Return the (X, Y) coordinate for the center point of the cell that contains the specified text.  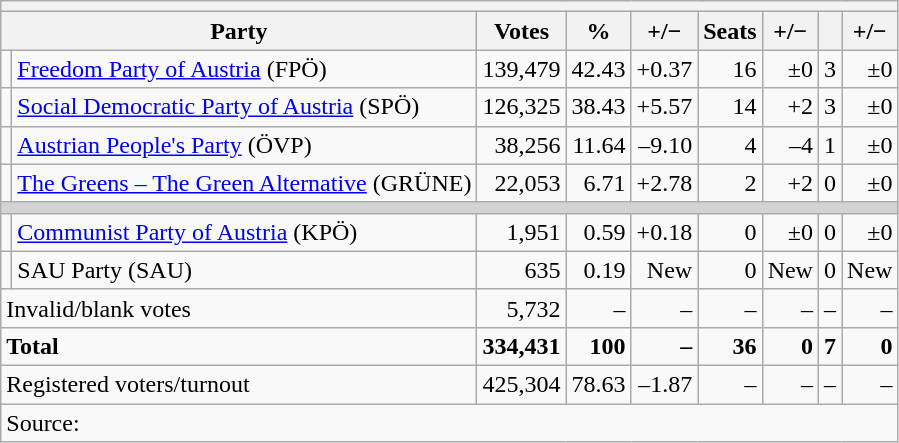
Austrian People's Party (ÖVP) (244, 145)
Total (239, 346)
–1.87 (664, 384)
334,431 (522, 346)
–4 (790, 145)
5,732 (522, 308)
635 (522, 270)
0.19 (598, 270)
0.59 (598, 232)
The Greens – The Green Alternative (GRÜNE) (244, 183)
Registered voters/turnout (239, 384)
38,256 (522, 145)
Party (239, 31)
+5.57 (664, 107)
126,325 (522, 107)
4 (730, 145)
78.63 (598, 384)
6.71 (598, 183)
7 (830, 346)
SAU Party (SAU) (244, 270)
42.43 (598, 69)
16 (730, 69)
+0.18 (664, 232)
22,053 (522, 183)
Invalid/blank votes (239, 308)
1 (830, 145)
Source: (450, 423)
36 (730, 346)
38.43 (598, 107)
% (598, 31)
Freedom Party of Austria (FPÖ) (244, 69)
–9.10 (664, 145)
139,479 (522, 69)
+0.37 (664, 69)
11.64 (598, 145)
Votes (522, 31)
Communist Party of Austria (KPÖ) (244, 232)
425,304 (522, 384)
+2.78 (664, 183)
1,951 (522, 232)
Seats (730, 31)
14 (730, 107)
100 (598, 346)
2 (730, 183)
Social Democratic Party of Austria (SPÖ) (244, 107)
